Return [X, Y] of the center of cell containing provided text 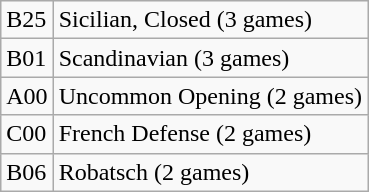
Scandinavian (3 games) [210, 58]
French Defense (2 games) [210, 134]
B25 [27, 20]
Robatsch (2 games) [210, 172]
C00 [27, 134]
Sicilian, Closed (3 games) [210, 20]
A00 [27, 96]
B01 [27, 58]
B06 [27, 172]
Uncommon Opening (2 games) [210, 96]
